Output the (X, Y) coordinate of the center of the cell containing the given text.  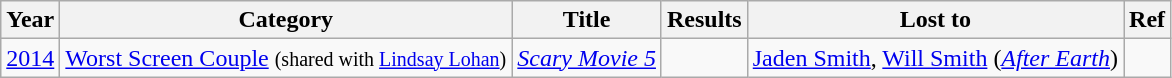
Category (286, 20)
Results (704, 20)
Worst Screen Couple (shared with Lindsay Lohan) (286, 58)
Scary Movie 5 (587, 58)
Jaden Smith, Will Smith (After Earth) (935, 58)
Lost to (935, 20)
2014 (30, 58)
Title (587, 20)
Ref (1148, 20)
Year (30, 20)
